Capture the cell that displays the provided text and extract its (x, y) central coordinate. 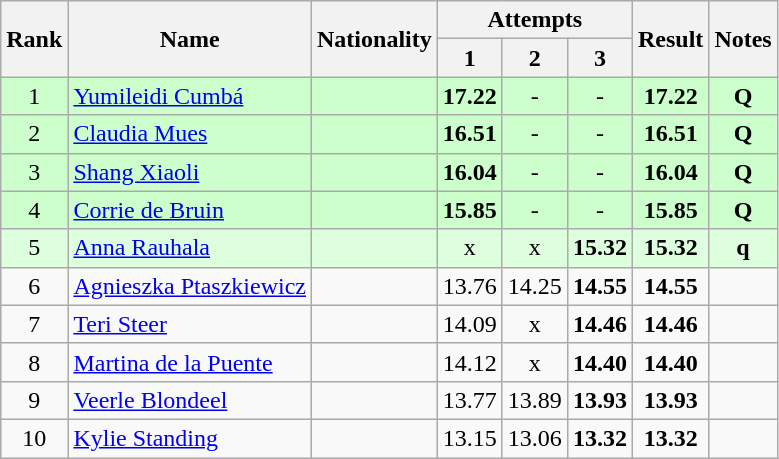
14.25 (534, 286)
5 (34, 248)
13.06 (534, 438)
Nationality (375, 39)
Notes (743, 39)
Kylie Standing (190, 438)
8 (34, 362)
Corrie de Bruin (190, 210)
Shang Xiaoli (190, 172)
Rank (34, 39)
4 (34, 210)
Martina de la Puente (190, 362)
13.77 (470, 400)
Teri Steer (190, 324)
14.12 (470, 362)
Veerle Blondeel (190, 400)
7 (34, 324)
10 (34, 438)
Name (190, 39)
Yumileidi Cumbá (190, 96)
q (743, 248)
Anna Rauhala (190, 248)
6 (34, 286)
Claudia Mues (190, 134)
13.89 (534, 400)
Result (670, 39)
Agnieszka Ptaszkiewicz (190, 286)
13.15 (470, 438)
13.76 (470, 286)
9 (34, 400)
Attempts (534, 20)
14.09 (470, 324)
